Search for the cell housing the specified text and yield its [x, y] center coordinate. 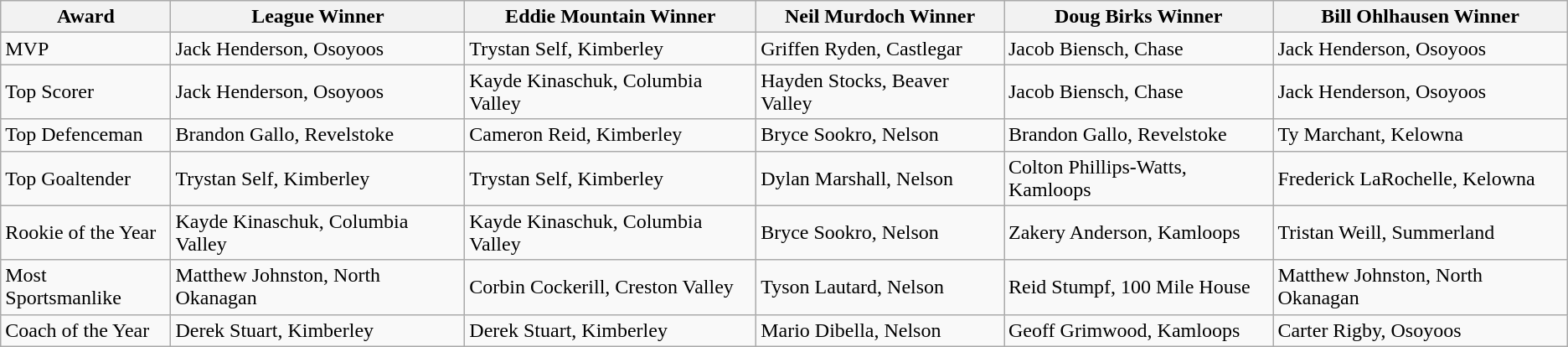
Zakery Anderson, Kamloops [1137, 233]
Tristan Weill, Summerland [1421, 233]
Griffen Ryden, Castlegar [880, 49]
Eddie Mountain Winner [611, 17]
Tyson Lautard, Nelson [880, 287]
Rookie of the Year [85, 233]
Coach of the Year [85, 330]
Most Sportsmanlike [85, 287]
Hayden Stocks, Beaver Valley [880, 92]
Corbin Cockerill, Creston Valley [611, 287]
Bill Ohlhausen Winner [1421, 17]
Colton Phillips-Watts, Kamloops [1137, 178]
Doug Birks Winner [1137, 17]
MVP [85, 49]
Top Defenceman [85, 135]
Award [85, 17]
Geoff Grimwood, Kamloops [1137, 330]
Top Scorer [85, 92]
League Winner [318, 17]
Cameron Reid, Kimberley [611, 135]
Ty Marchant, Kelowna [1421, 135]
Neil Murdoch Winner [880, 17]
Frederick LaRochelle, Kelowna [1421, 178]
Dylan Marshall, Nelson [880, 178]
Reid Stumpf, 100 Mile House [1137, 287]
Carter Rigby, Osoyoos [1421, 330]
Mario Dibella, Nelson [880, 330]
Top Goaltender [85, 178]
